For the text-containing cell, return its midpoint in [x, y] coordinate format. 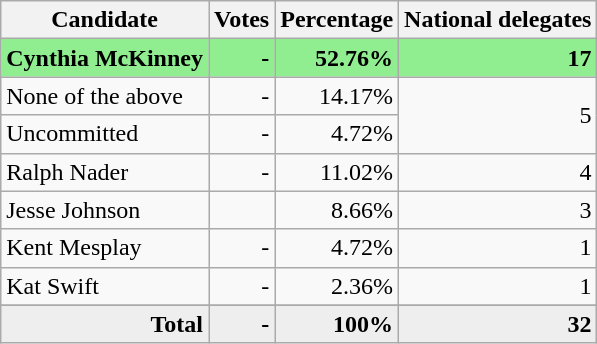
National delegates [498, 20]
4 [498, 172]
11.02% [337, 172]
Candidate [105, 20]
Kat Swift [105, 286]
Total [105, 324]
Uncommitted [105, 134]
5 [498, 115]
None of the above [105, 96]
100% [337, 324]
8.66% [337, 210]
Ralph Nader [105, 172]
Kent Mesplay [105, 248]
Cynthia McKinney [105, 58]
32 [498, 324]
Votes [241, 20]
52.76% [337, 58]
Jesse Johnson [105, 210]
17 [498, 58]
14.17% [337, 96]
Percentage [337, 20]
3 [498, 210]
2.36% [337, 286]
